Provide the (x, y) coordinate of the cell's center where the given text is located.  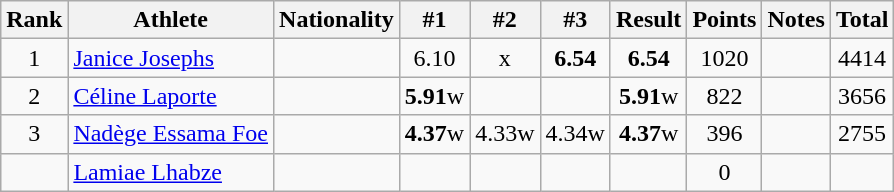
Rank (34, 20)
Nadège Essama Foe (171, 134)
#1 (434, 20)
Result (648, 20)
822 (724, 96)
4.34w (575, 134)
2 (34, 96)
Total (862, 20)
Janice Josephs (171, 58)
Nationality (337, 20)
Lamiae Lhabze (171, 172)
1 (34, 58)
2755 (862, 134)
3 (34, 134)
3656 (862, 96)
4.33w (505, 134)
4414 (862, 58)
6.10 (434, 58)
Notes (796, 20)
Céline Laporte (171, 96)
Points (724, 20)
396 (724, 134)
x (505, 58)
#2 (505, 20)
1020 (724, 58)
Athlete (171, 20)
#3 (575, 20)
0 (724, 172)
